Pinpoint the cell where the given text exists, returning its (X, Y) midpoint coordinate. 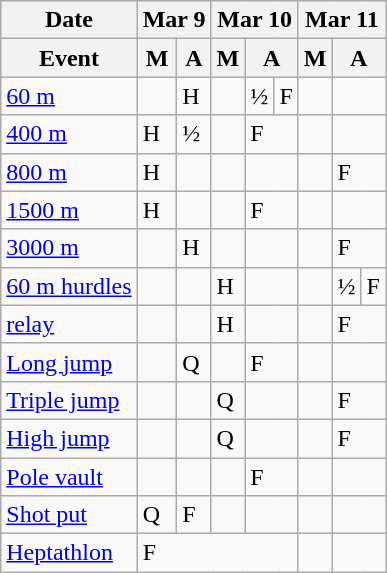
Triple jump (69, 400)
Mar 9 (174, 20)
Pole vault (69, 477)
800 m (69, 172)
High jump (69, 438)
60 m hurdles (69, 286)
400 m (69, 134)
Event (69, 58)
relay (69, 324)
Mar 11 (342, 20)
Mar 10 (254, 20)
60 m (69, 96)
Shot put (69, 515)
1500 m (69, 210)
Heptathlon (69, 553)
Date (69, 20)
Long jump (69, 362)
3000 m (69, 248)
